Locate the cell with the specified text and output its (X, Y) center coordinate. 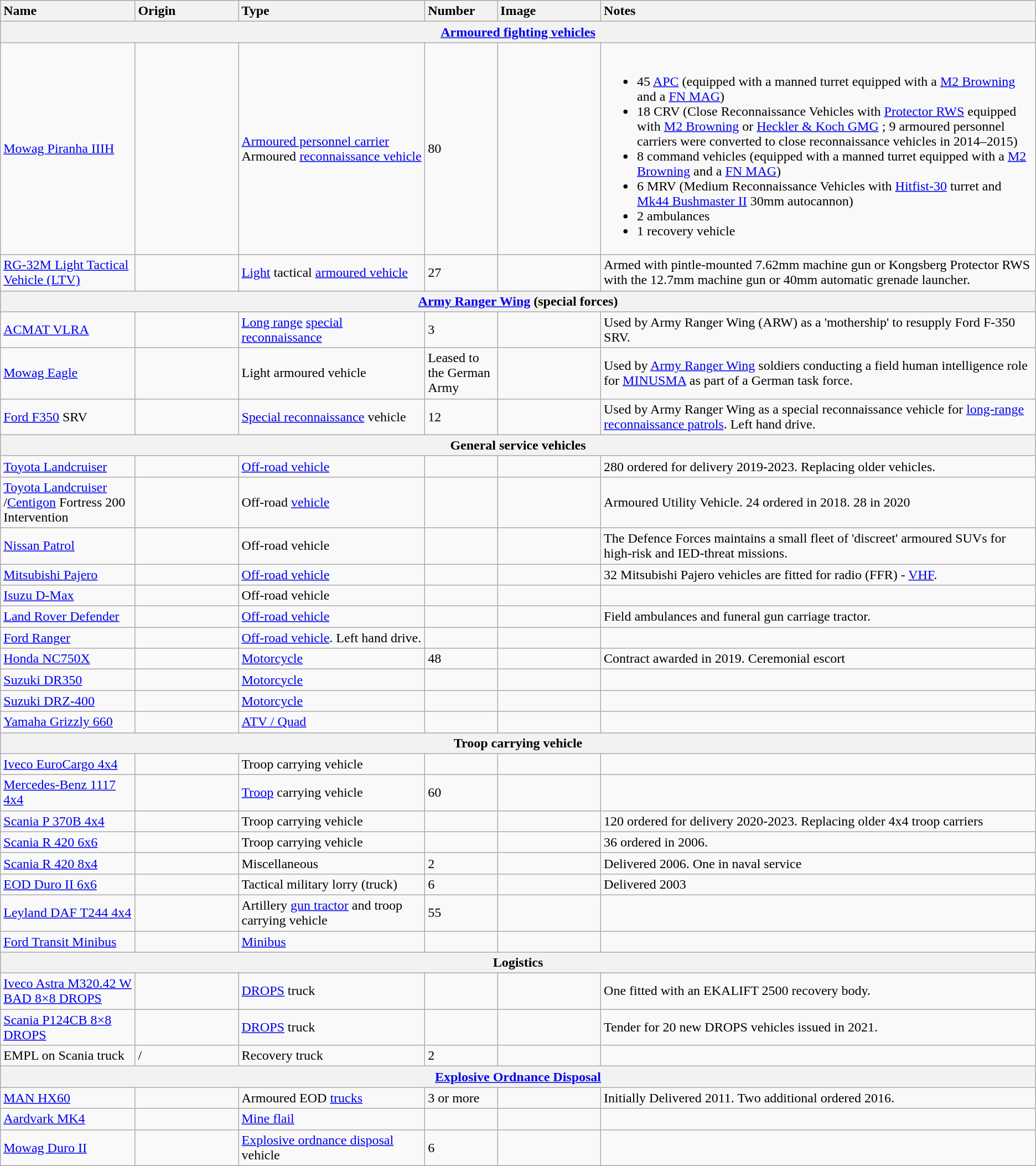
Yamaha Grizzly 660 (68, 722)
Miscellaneous (332, 863)
36 ordered in 2006. (819, 842)
60 (462, 793)
Type (332, 11)
Logistics (518, 963)
27 (462, 272)
Honda NC750X (68, 659)
Isuzu D-Max (68, 596)
Explosive Ordnance Disposal (518, 1077)
Notes (819, 11)
RG-32M Light Tactical Vehicle (LTV) (68, 272)
55 (462, 912)
Long range special reconnaissance (332, 330)
Name (68, 11)
80 (462, 148)
The Defence Forces maintains a small fleet of 'discreet' armoured SUVs for high-risk and IED-threat missions. (819, 546)
Toyota Landcruiser /Centigon Fortress 200 Intervention (68, 502)
Iveco Astra M320.42 W BAD 8×8 DROPS (68, 991)
Armoured fighting vehicles (518, 32)
Ford F350 SRV (68, 416)
48 (462, 659)
Armed with pintle-mounted 7.62mm machine gun or Kongsberg Protector RWS with the 12.7mm machine gun or 40mm automatic grenade launcher. (819, 272)
Explosive ordnance disposal vehicle (332, 1147)
Army Ranger Wing (special forces) (518, 301)
Armoured EOD trucks (332, 1098)
280 ordered for delivery 2019-2023. Replacing older vehicles. (819, 466)
Ford Transit Minibus (68, 942)
EMPL on Scania truck (68, 1056)
Special reconnaissance vehicle (332, 416)
Number (462, 11)
Mine flail (332, 1119)
EOD Duro II 6x6 (68, 884)
32 Mitsubishi Pajero vehicles are fitted for radio (FFR) - VHF. (819, 574)
Origin (187, 11)
Artillery gun tractor and troop carrying vehicle (332, 912)
Off-road vehicle. Left hand drive. (332, 638)
Leyland DAF T244 4x4 (68, 912)
/ (187, 1056)
Scania P 370B 4x4 (68, 821)
Mowag Eagle (68, 373)
Image (549, 11)
Nissan Patrol (68, 546)
Land Rover Defender (68, 617)
Tender for 20 new DROPS vehicles issued in 2021. (819, 1028)
ACMAT VLRA (68, 330)
Light tactical armoured vehicle (332, 272)
Mitsubishi Pajero (68, 574)
Scania R 420 8x4 (68, 863)
Field ambulances and funeral gun carriage tractor. (819, 617)
Leased to the German Army (462, 373)
3 (462, 330)
Mowag Piranha IIIH (68, 148)
3 or more (462, 1098)
Mercedes-Benz 1117 4x4 (68, 793)
Mowag Duro II (68, 1147)
Delivered 2006. One in naval service (819, 863)
Recovery truck (332, 1056)
Suzuki DR350 (68, 680)
Used by Army Ranger Wing (ARW) as a 'mothership' to resupply Ford F-350 SRV. (819, 330)
Armoured personnel carrierArmoured reconnaissance vehicle (332, 148)
Iveco EuroCargo 4x4 (68, 764)
One fitted with an EKALIFT 2500 recovery body. (819, 991)
ATV / Quad (332, 722)
120 ordered for delivery 2020-2023. Replacing older 4x4 troop carriers (819, 821)
Minibus (332, 942)
Scania P124CB 8×8 DROPS (68, 1028)
Delivered 2003 (819, 884)
Aardvark MK4 (68, 1119)
Suzuki DRZ-400 (68, 701)
Used by Army Ranger Wing soldiers conducting a field human intelligence role for MINUSMA as part of a German task force. (819, 373)
Light armoured vehicle (332, 373)
Toyota Landcruiser (68, 466)
MAN HX60 (68, 1098)
Contract awarded in 2019. Ceremonial escort (819, 659)
General service vehicles (518, 445)
Initially Delivered 2011. Two additional ordered 2016. (819, 1098)
12 (462, 416)
Used by Army Ranger Wing as a special reconnaissance vehicle for long-range reconnaissance patrols. Left hand drive. (819, 416)
Ford Ranger (68, 638)
Tactical military lorry (truck) (332, 884)
Scania R 420 6x6 (68, 842)
Armoured Utility Vehicle. 24 ordered in 2018. 28 in 2020 (819, 502)
